Detect which cell encompasses the target text, then output its [X, Y] center coordinate. 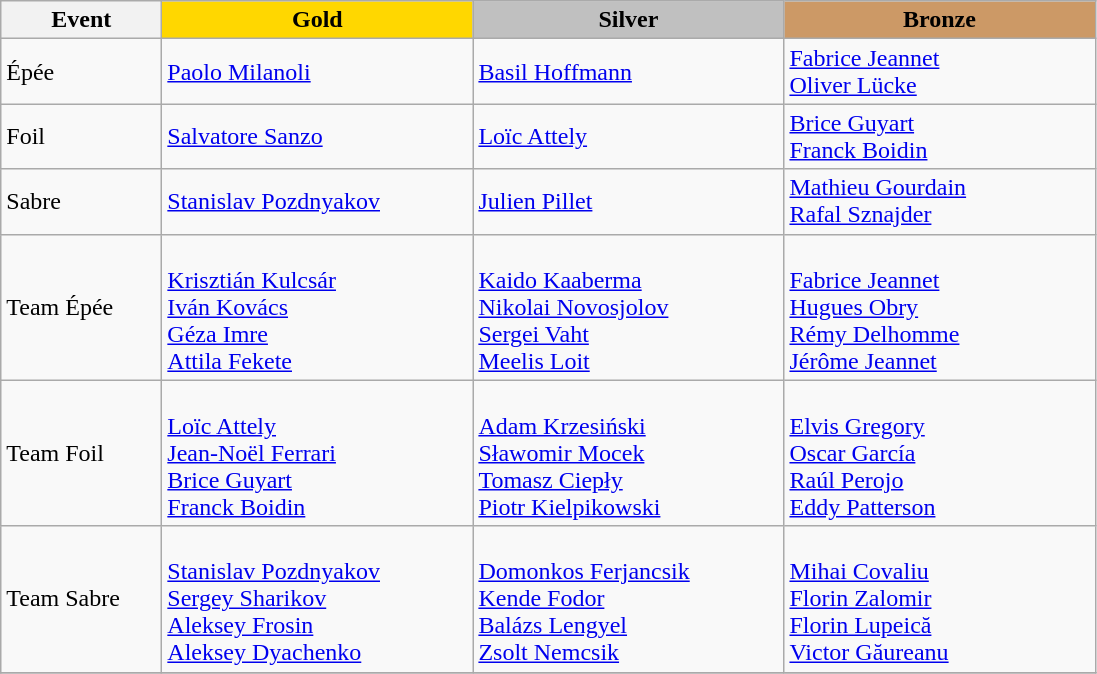
Domonkos FerjancsikKende FodorBalázs LengyelZsolt Nemcsik [628, 599]
Team Épée [82, 307]
Krisztián KulcsárIván KovácsGéza ImreAttila Fekete [318, 307]
Paolo Milanoli [318, 72]
Loïc Attely [628, 136]
Foil [82, 136]
Épée [82, 72]
Adam KrzesińskiSławomir MocekTomasz CiepłyPiotr Kielpikowski [628, 453]
Elvis GregoryOscar GarcíaRaúl PerojoEddy Patterson [940, 453]
Julien Pillet [628, 202]
Mathieu Gourdain Rafal Sznajder [940, 202]
Team Foil [82, 453]
Kaido KaabermaNikolai NovosjolovSergei VahtMeelis Loit [628, 307]
Event [82, 20]
Salvatore Sanzo [318, 136]
Bronze [940, 20]
Sabre [82, 202]
Basil Hoffmann [628, 72]
Fabrice Jeannet Oliver Lücke [940, 72]
Brice Guyart Franck Boidin [940, 136]
Team Sabre [82, 599]
Loïc AttelyJean-Noël FerrariBrice GuyartFranck Boidin [318, 453]
Gold [318, 20]
Stanislav Pozdnyakov [318, 202]
Stanislav PozdnyakovSergey SharikovAleksey FrosinAleksey Dyachenko [318, 599]
Fabrice JeannetHugues ObryRémy DelhommeJérôme Jeannet [940, 307]
Mihai CovaliuFlorin ZalomirFlorin LupeicăVictor Găureanu [940, 599]
Silver [628, 20]
